Output the [x, y] coordinate of the center of the cell containing the given text.  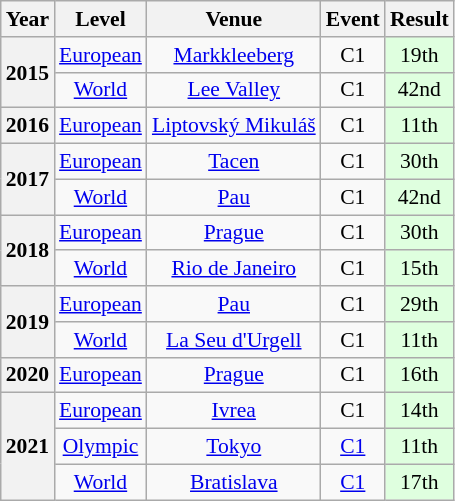
La Seu d'Urgell [234, 340]
Result [420, 19]
29th [420, 304]
Bratislava [234, 482]
Ivrea [234, 411]
17th [420, 482]
2018 [28, 250]
2016 [28, 126]
Tokyo [234, 447]
Tacen [234, 162]
Olympic [100, 447]
2019 [28, 322]
19th [420, 55]
Lee Valley [234, 90]
2020 [28, 375]
Year [28, 19]
Liptovský Mikuláš [234, 126]
Level [100, 19]
2015 [28, 72]
2021 [28, 446]
14th [420, 411]
Markkleeberg [234, 55]
Venue [234, 19]
Event [353, 19]
Rio de Janeiro [234, 269]
16th [420, 375]
2017 [28, 180]
15th [420, 269]
